Pinpoint the cell where the given text exists, returning its [X, Y] midpoint coordinate. 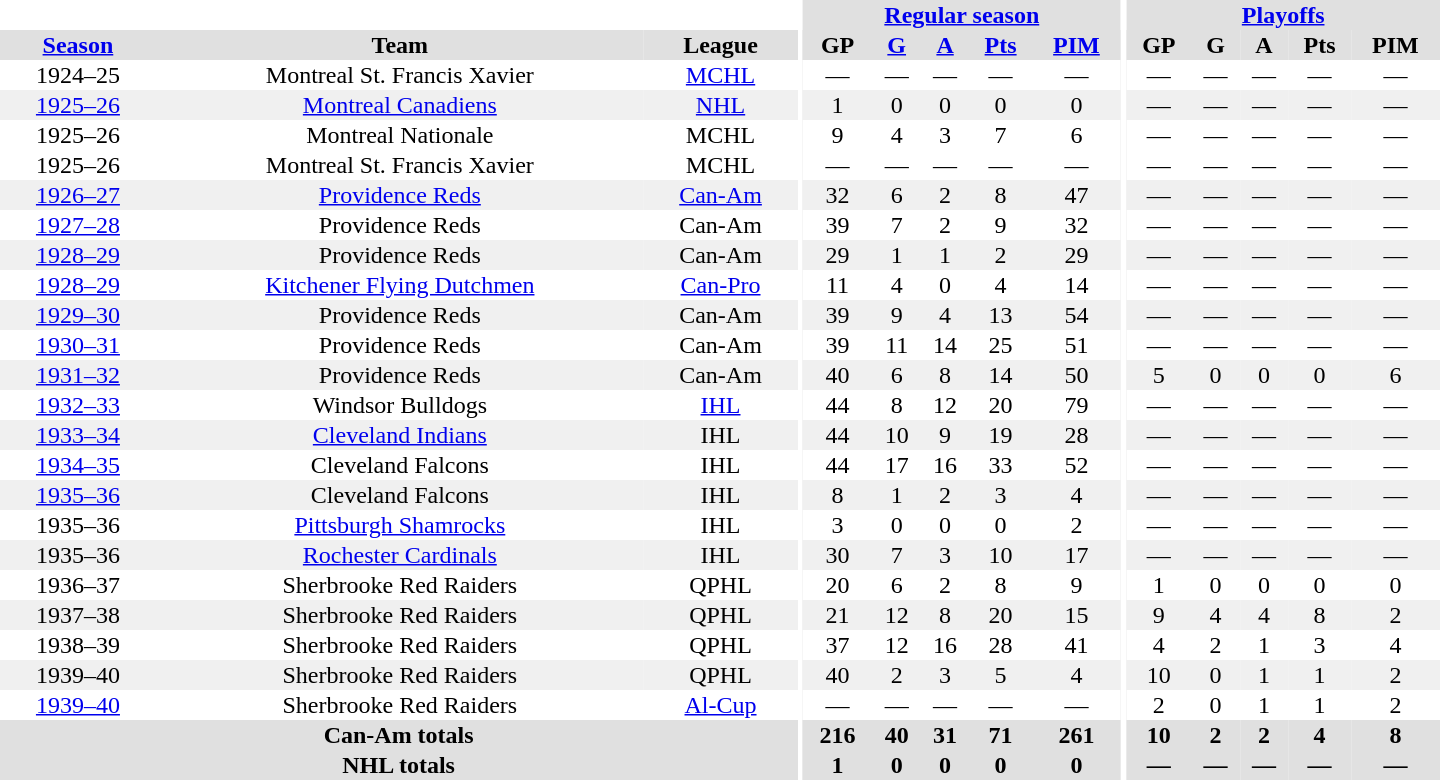
League [720, 45]
Rochester Cardinals [400, 555]
1938–39 [78, 645]
Windsor Bulldogs [400, 405]
261 [1076, 735]
Kitchener Flying Dutchmen [400, 285]
Al-Cup [720, 705]
30 [838, 555]
1933–34 [78, 435]
51 [1076, 345]
Montreal Canadiens [400, 105]
NHL totals [398, 765]
Playoffs [1283, 15]
50 [1076, 375]
21 [838, 615]
1927–28 [78, 225]
1929–30 [78, 315]
Season [78, 45]
NHL [720, 105]
33 [1000, 465]
1924–25 [78, 75]
71 [1000, 735]
1934–35 [78, 465]
54 [1076, 315]
1930–31 [78, 345]
Montreal Nationale [400, 135]
37 [838, 645]
25 [1000, 345]
Team [400, 45]
Regular season [962, 15]
Cleveland Indians [400, 435]
Can-Pro [720, 285]
1932–33 [78, 405]
Can-Am totals [398, 735]
79 [1076, 405]
19 [1000, 435]
1937–38 [78, 615]
31 [945, 735]
41 [1076, 645]
1926–27 [78, 195]
47 [1076, 195]
13 [1000, 315]
52 [1076, 465]
216 [838, 735]
1936–37 [78, 585]
15 [1076, 615]
1931–32 [78, 375]
Pittsburgh Shamrocks [400, 525]
